Provide the (x, y) coordinate of the cell's center where the given text is located.  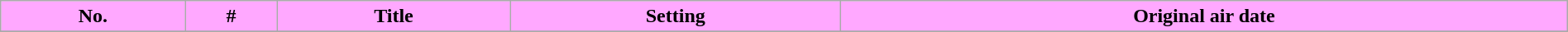
# (232, 16)
No. (93, 16)
Original air date (1204, 16)
Setting (676, 16)
Title (394, 16)
